From the cell containing the given text, extract its center point as (X, Y) coordinate. 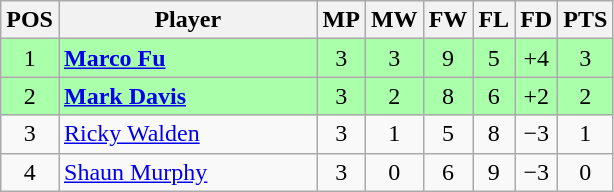
4 (30, 172)
Player (188, 20)
+2 (536, 96)
MP (341, 20)
Shaun Murphy (188, 172)
+4 (536, 58)
PTS (586, 20)
FD (536, 20)
Marco Fu (188, 58)
Mark Davis (188, 96)
Ricky Walden (188, 134)
FW (448, 20)
MW (394, 20)
POS (30, 20)
FL (494, 20)
